Find where the given text appears and provide that cell's center as [X, Y] coordinate. 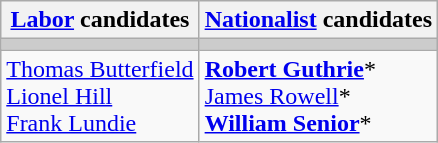
Robert Guthrie*James Rowell*William Senior* [318, 96]
Thomas ButterfieldLionel HillFrank Lundie [100, 96]
Labor candidates [100, 20]
Nationalist candidates [318, 20]
